Pinpoint the cell where the given text exists, returning its [X, Y] midpoint coordinate. 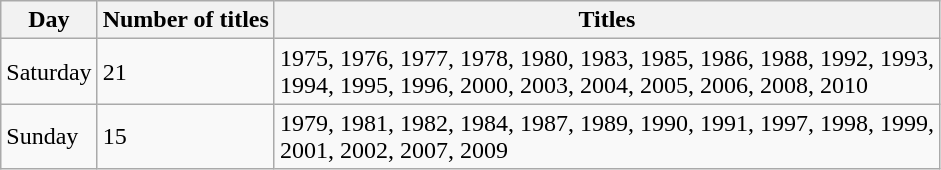
1975, 1976, 1977, 1978, 1980, 1983, 1985, 1986, 1988, 1992, 1993,1994, 1995, 1996, 2000, 2003, 2004, 2005, 2006, 2008, 2010 [606, 72]
Number of titles [186, 20]
Sunday [49, 136]
21 [186, 72]
Titles [606, 20]
1979, 1981, 1982, 1984, 1987, 1989, 1990, 1991, 1997, 1998, 1999,2001, 2002, 2007, 2009 [606, 136]
Saturday [49, 72]
Day [49, 20]
15 [186, 136]
